Find where the given text appears and provide that cell's center as (x, y) coordinate. 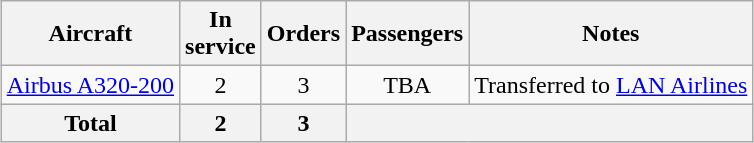
In service (221, 34)
Notes (611, 34)
Airbus A320-200 (90, 85)
Passengers (408, 34)
Orders (303, 34)
Total (90, 123)
TBA (408, 85)
Aircraft (90, 34)
Transferred to LAN Airlines (611, 85)
